Scan for the cell matching the given text and deliver its (x, y) coordinate at center. 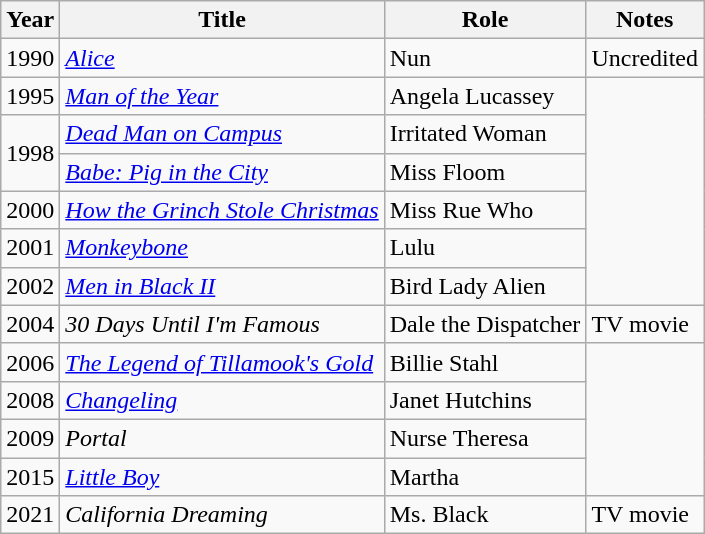
2006 (30, 362)
Martha (485, 477)
Miss Floom (485, 172)
Year (30, 20)
2002 (30, 286)
The Legend of Tillamook's Gold (222, 362)
2001 (30, 248)
2008 (30, 400)
1990 (30, 58)
Dead Man on Campus (222, 134)
Billie Stahl (485, 362)
Changeling (222, 400)
Portal (222, 438)
1998 (30, 153)
Role (485, 20)
Irritated Woman (485, 134)
Lulu (485, 248)
1995 (30, 96)
Nurse Theresa (485, 438)
Men in Black II (222, 286)
Notes (645, 20)
Babe: Pig in the City (222, 172)
California Dreaming (222, 515)
2015 (30, 477)
Dale the Dispatcher (485, 324)
Nun (485, 58)
Little Boy (222, 477)
How the Grinch Stole Christmas (222, 210)
Ms. Black (485, 515)
Janet Hutchins (485, 400)
Uncredited (645, 58)
Title (222, 20)
2004 (30, 324)
30 Days Until I'm Famous (222, 324)
Miss Rue Who (485, 210)
2021 (30, 515)
Angela Lucassey (485, 96)
2009 (30, 438)
Man of the Year (222, 96)
Monkeybone (222, 248)
Alice (222, 58)
2000 (30, 210)
Bird Lady Alien (485, 286)
